Capture the cell that displays the provided text and extract its [x, y] central coordinate. 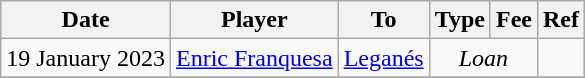
19 January 2023 [86, 58]
Date [86, 20]
Fee [514, 20]
Loan [483, 58]
Enric Franquesa [254, 58]
Ref [560, 20]
Leganés [384, 58]
To [384, 20]
Type [460, 20]
Player [254, 20]
